Identify which cell holds the provided text, then report its [x, y] central coordinate. 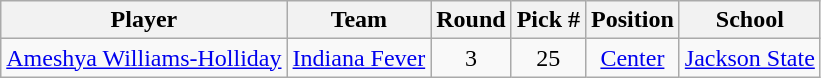
25 [548, 58]
Ameshya Williams-Holliday [144, 58]
Position [633, 20]
3 [471, 58]
Round [471, 20]
Team [359, 20]
Indiana Fever [359, 58]
Player [144, 20]
School [750, 20]
Pick # [548, 20]
Center [633, 58]
Jackson State [750, 58]
